Return the [x, y] coordinate for the center point of the cell that contains the specified text.  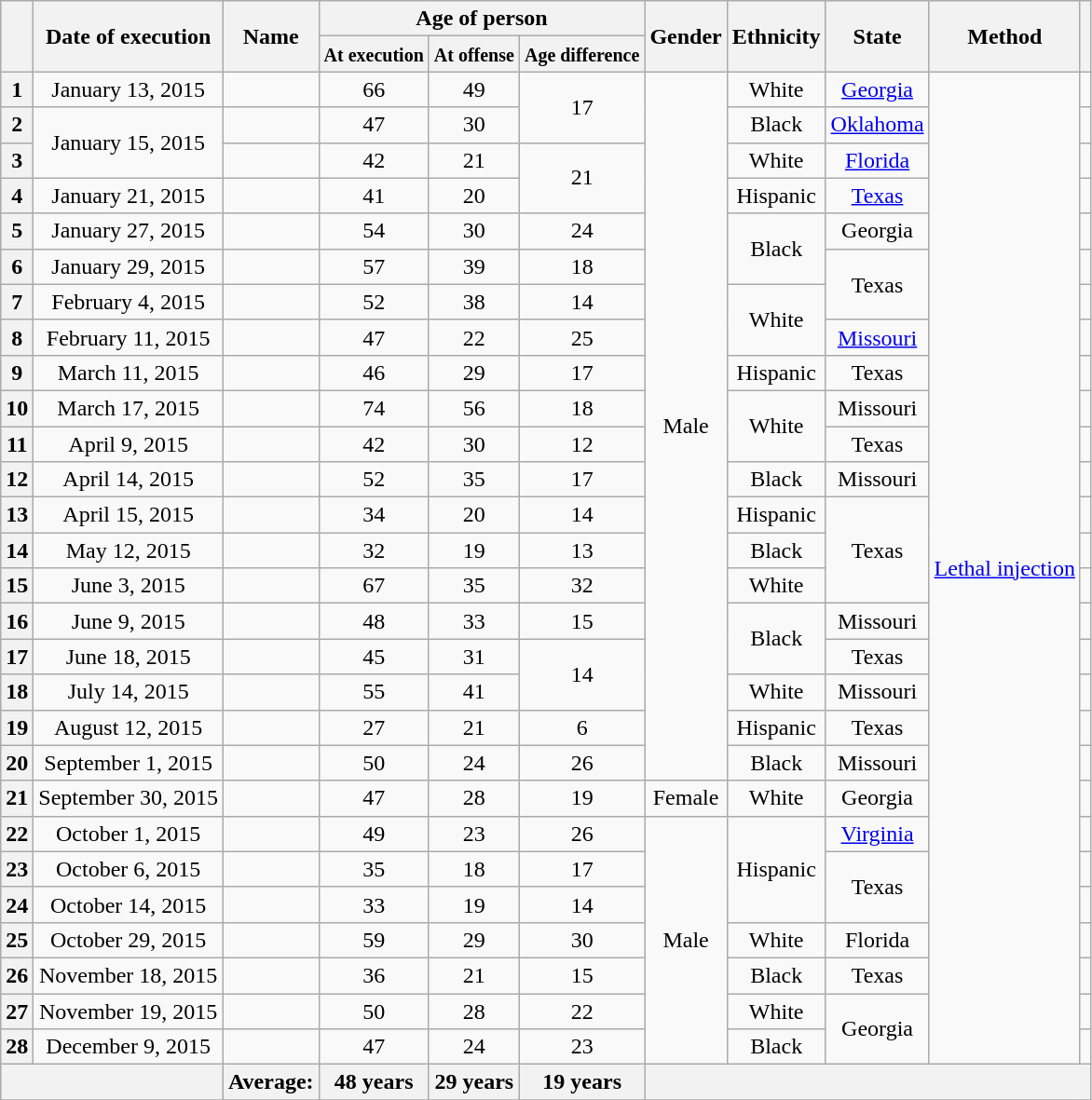
74 [374, 408]
Age of person [482, 19]
34 [374, 515]
April 9, 2015 [129, 444]
8 [17, 337]
July 14, 2015 [129, 692]
11 [17, 444]
May 12, 2015 [129, 550]
March 11, 2015 [129, 373]
At offense [473, 54]
November 18, 2015 [129, 975]
January 15, 2015 [129, 143]
Average: [272, 1082]
Lethal injection [1004, 568]
5 [17, 231]
16 [17, 621]
January 27, 2015 [129, 231]
Date of execution [129, 36]
7 [17, 302]
56 [473, 408]
State [878, 36]
Gender [686, 36]
59 [374, 940]
September 1, 2015 [129, 763]
19 years [581, 1082]
9 [17, 373]
October 6, 2015 [129, 869]
Method [1004, 36]
46 [374, 373]
June 3, 2015 [129, 586]
Oklahoma [878, 125]
January 13, 2015 [129, 89]
57 [374, 266]
April 15, 2015 [129, 515]
Ethnicity [776, 36]
29 years [473, 1082]
48 years [374, 1082]
39 [473, 266]
October 1, 2015 [129, 834]
February 4, 2015 [129, 302]
3 [17, 160]
February 11, 2015 [129, 337]
36 [374, 975]
January 29, 2015 [129, 266]
September 30, 2015 [129, 798]
2 [17, 125]
1 [17, 89]
December 9, 2015 [129, 1047]
Female [686, 798]
October 29, 2015 [129, 940]
54 [374, 231]
48 [374, 621]
March 17, 2015 [129, 408]
66 [374, 89]
31 [473, 657]
55 [374, 692]
4 [17, 196]
38 [473, 302]
At execution [374, 54]
Virginia [878, 834]
April 14, 2015 [129, 480]
Name [272, 36]
67 [374, 586]
June 9, 2015 [129, 621]
Age difference [581, 54]
45 [374, 657]
August 12, 2015 [129, 727]
November 19, 2015 [129, 1011]
January 21, 2015 [129, 196]
June 18, 2015 [129, 657]
10 [17, 408]
October 14, 2015 [129, 904]
